Find where the given text appears and provide that cell's center as [x, y] coordinate. 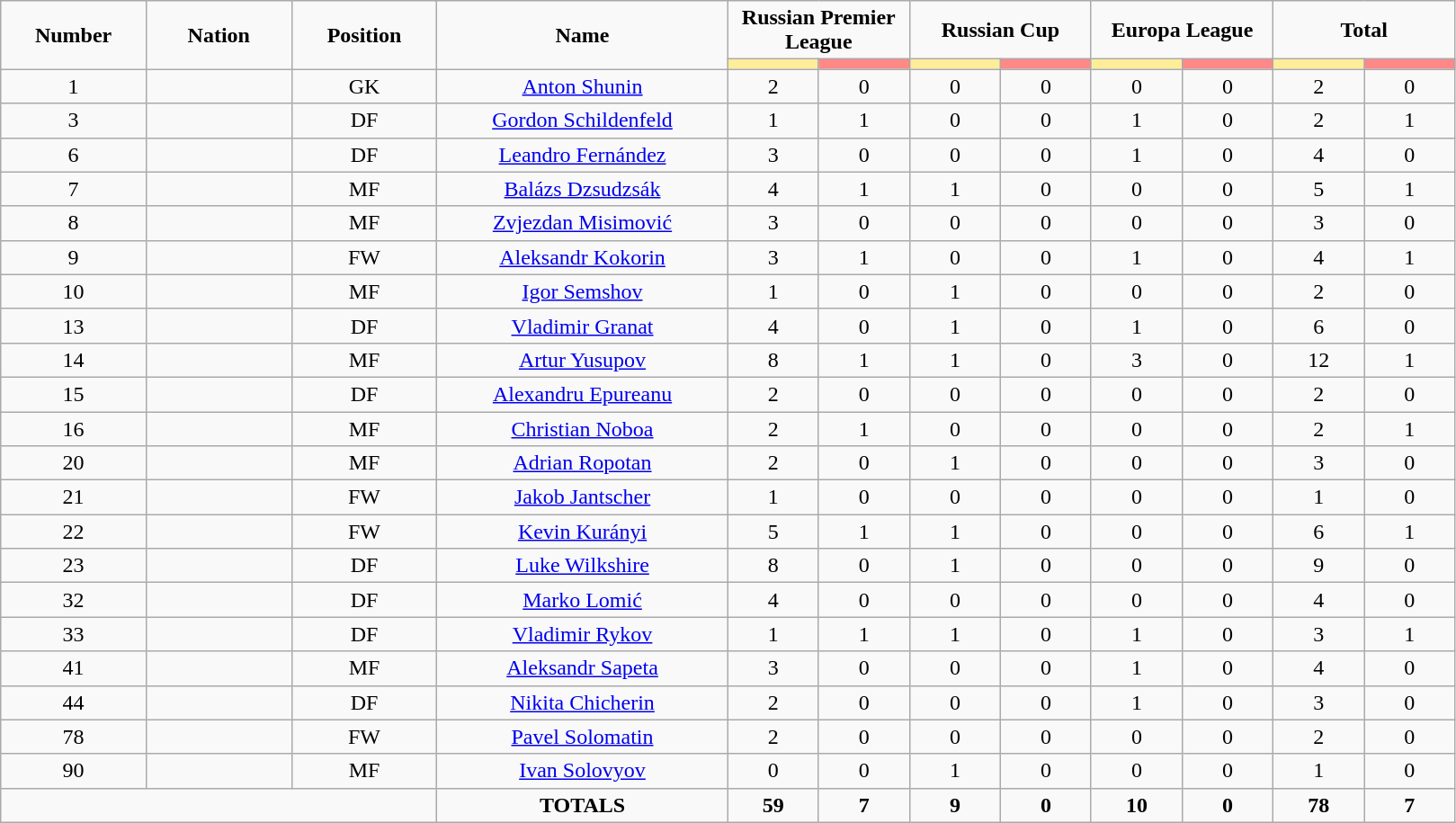
22 [74, 532]
Kevin Kurányi [583, 532]
Ivan Solovyov [583, 771]
16 [74, 429]
Nation [219, 35]
23 [74, 566]
Gordon Schildenfeld [583, 121]
Adrian Ropotan [583, 463]
Christian Noboa [583, 429]
12 [1318, 360]
Alexandru Epureanu [583, 394]
Europa League [1182, 31]
Position [364, 35]
21 [74, 497]
Vladimir Rykov [583, 634]
13 [74, 326]
Igor Semshov [583, 291]
GK [364, 86]
Zvjezdan Misimović [583, 223]
14 [74, 360]
Name [583, 35]
41 [74, 668]
32 [74, 600]
33 [74, 634]
Pavel Solomatin [583, 737]
Aleksandr Kokorin [583, 257]
Artur Yusupov [583, 360]
90 [74, 771]
Luke Wilkshire [583, 566]
Marko Lomić [583, 600]
Russian Premier League [818, 31]
15 [74, 394]
Vladimir Granat [583, 326]
Balázs Dzsudzsák [583, 189]
Jakob Jantscher [583, 497]
44 [74, 702]
Number [74, 35]
Nikita Chicherin [583, 702]
Aleksandr Sapeta [583, 668]
Russian Cup [1000, 31]
Anton Shunin [583, 86]
TOTALS [583, 805]
Total [1364, 31]
59 [773, 805]
20 [74, 463]
Leandro Fernández [583, 155]
